Return the [x, y] coordinate for the center point of the cell that contains the specified text.  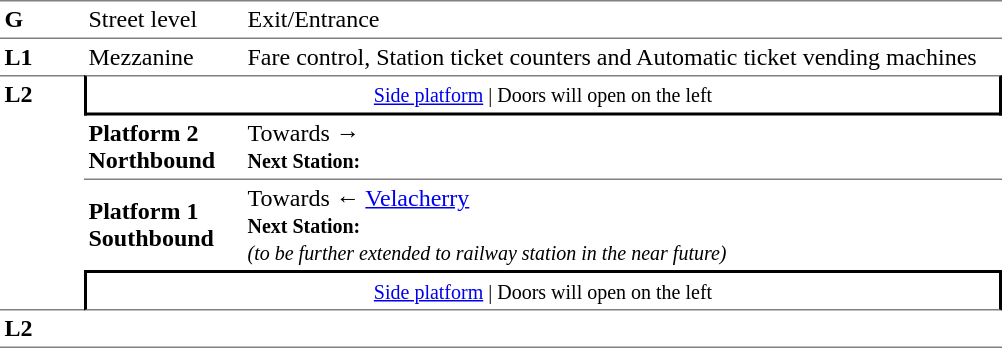
Towards → Next Station: [622, 148]
Exit/Entrance [622, 20]
G [42, 20]
Platform 2Northbound [164, 148]
Towards ← VelacherryNext Station: (to be further extended to railway station in the near future) [622, 225]
Street level [164, 20]
Fare control, Station ticket counters and Automatic ticket vending machines [622, 57]
Platform 1Southbound [164, 225]
Mezzanine [164, 57]
L1 [42, 57]
